Determine the [x, y] coordinate at the center of the cell enclosing the given text.  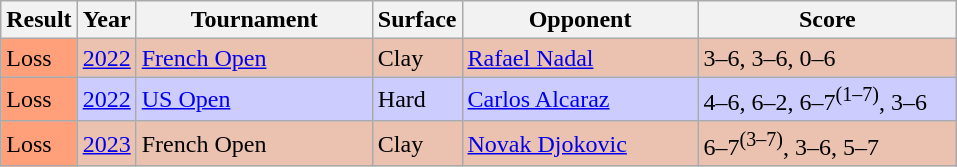
4–6, 6–2, 6–7(1–7), 3–6 [828, 100]
Surface [417, 20]
Year [106, 20]
Hard [417, 100]
2023 [106, 144]
US Open [254, 100]
3–6, 3–6, 0–6 [828, 58]
Novak Djokovic [580, 144]
Tournament [254, 20]
Result [39, 20]
Score [828, 20]
Carlos Alcaraz [580, 100]
Rafael Nadal [580, 58]
Opponent [580, 20]
6–7(3–7), 3–6, 5–7 [828, 144]
